Determine the [x, y] coordinate at the center of the cell enclosing the given text.  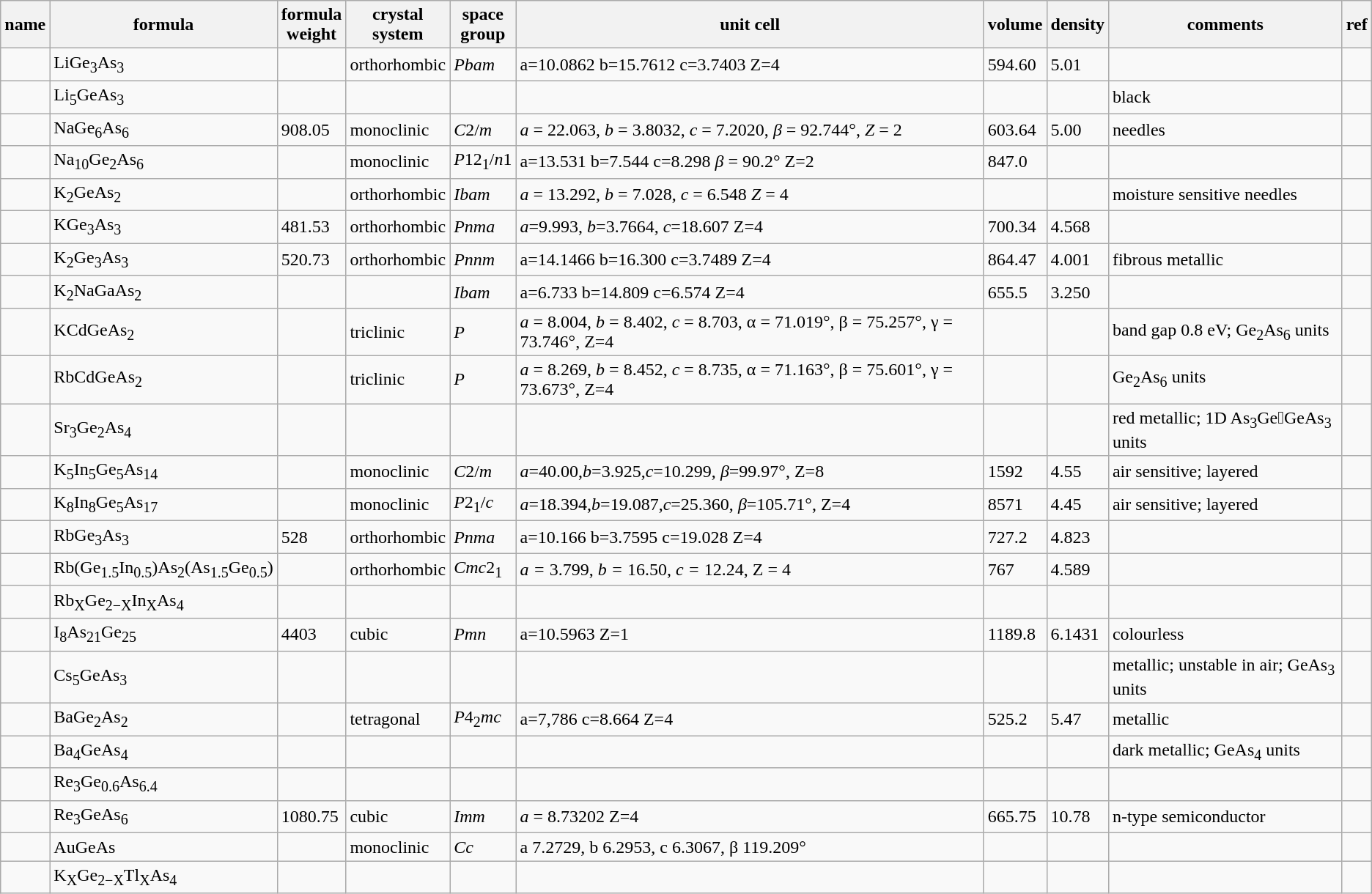
volume [1015, 25]
a=10.5963 Z=1 [750, 635]
a=9.993, b=3.7664, c=18.607 Z=4 [750, 227]
a=6.733 b=14.809 c=6.574 Z=4 [750, 292]
594.60 [1015, 64]
moisture sensitive needles [1225, 194]
Imm [483, 816]
8571 [1015, 504]
520.73 [311, 259]
K2GeAs2 [163, 194]
colourless [1225, 635]
RbCdGeAs2 [163, 380]
name [25, 25]
a=10.0862 b=15.7612 c=3.7403 Z=4 [750, 64]
red metallic; 1D As3GeGeAs3 units [1225, 429]
Na10Ge2As6 [163, 162]
Pnnm [483, 259]
a = 3.799, b = 16.50, c = 12.24, Z = 4 [750, 569]
4.823 [1077, 537]
481.53 [311, 227]
fibrous metallic [1225, 259]
K2Ge3As3 [163, 259]
a = 8.73202 Z=4 [750, 816]
P42mc [483, 719]
655.5 [1015, 292]
AuGeAs [163, 847]
density [1077, 25]
needles [1225, 129]
KGe3As3 [163, 227]
RbXGe2−XInXAs4 [163, 602]
a = 8.269, b = 8.452, c = 8.735, α = 71.163°, β = 75.601°, γ = 73.673°, Z=4 [750, 380]
n-type semiconductor [1225, 816]
1189.8 [1015, 635]
RbGe3As3 [163, 537]
metallic [1225, 719]
black [1225, 97]
525.2 [1015, 719]
5.47 [1077, 719]
1592 [1015, 472]
4.45 [1077, 504]
crystalsystem [398, 25]
formula [163, 25]
KXGe2−XTlXAs4 [163, 877]
4403 [311, 635]
tetragonal [398, 719]
Sr3Ge2As4 [163, 429]
864.47 [1015, 259]
Cmc21 [483, 569]
528 [311, 537]
Re3Ge0.6As6.4 [163, 784]
a=10.166 b=3.7595 c=19.028 Z=4 [750, 537]
formulaweight [311, 25]
727.2 [1015, 537]
5.01 [1077, 64]
I8As21Ge25 [163, 635]
767 [1015, 569]
Pbam [483, 64]
a=14.1466 b=16.300 c=3.7489 Z=4 [750, 259]
a=7,786 c=8.664 Z=4 [750, 719]
P121/n1 [483, 162]
metallic; unstable in air; GeAs3 units [1225, 677]
K8In8Ge5As17 [163, 504]
band gap 0.8 eV; Ge2As6 units [1225, 333]
Re3GeAs6 [163, 816]
10.78 [1077, 816]
847.0 [1015, 162]
P21/c [483, 504]
Rb(Ge1.5In0.5)As2(As1.5Ge0.5) [163, 569]
ref [1357, 25]
Pmn [483, 635]
908.05 [311, 129]
spacegroup [483, 25]
K5In5Ge5As14 [163, 472]
4.568 [1077, 227]
Ge2As6 units [1225, 380]
a = 22.063, b = 3.8032, c = 7.2020, β = 92.744°, Z = 2 [750, 129]
1080.75 [311, 816]
KCdGeAs2 [163, 333]
NaGe6As6 [163, 129]
4.589 [1077, 569]
a 7.2729, b 6.2953, c 6.3067, β 119.209° [750, 847]
a=13.531 b=7.544 c=8.298 β = 90.2° Z=2 [750, 162]
BaGe2As2 [163, 719]
dark metallic; GeAs4 units [1225, 752]
4.55 [1077, 472]
a=18.394,b=19.087,c=25.360, β=105.71°, Z=4 [750, 504]
4.001 [1077, 259]
a = 13.292, b = 7.028, c = 6.548 Z = 4 [750, 194]
3.250 [1077, 292]
Cs5GeAs3 [163, 677]
5.00 [1077, 129]
700.34 [1015, 227]
6.1431 [1077, 635]
K2NaGaAs2 [163, 292]
Ba4GeAs4 [163, 752]
comments [1225, 25]
Cc [483, 847]
665.75 [1015, 816]
a = 8.004, b = 8.402, c = 8.703, α = 71.019°, β = 75.257°, γ = 73.746°, Z=4 [750, 333]
a=40.00,b=3.925,c=10.299, β=99.97°, Z=8 [750, 472]
Li5GeAs3 [163, 97]
unit cell [750, 25]
603.64 [1015, 129]
LiGe3As3 [163, 64]
